Detect which cell encompasses the target text, then output its [X, Y] center coordinate. 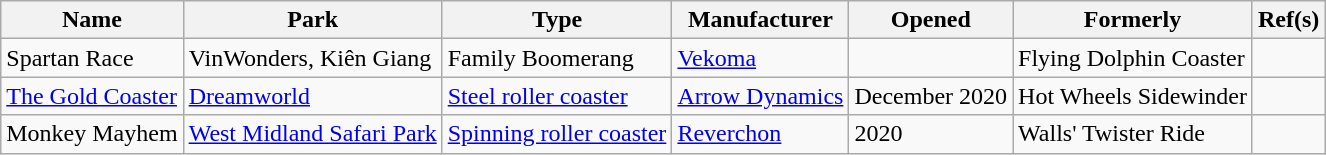
Type [557, 20]
Park [312, 20]
Spartan Race [92, 58]
Dreamworld [312, 96]
Flying Dolphin Coaster [1133, 58]
Name [92, 20]
December 2020 [931, 96]
Steel roller coaster [557, 96]
The Gold Coaster [92, 96]
Ref(s) [1288, 20]
Arrow Dynamics [760, 96]
Spinning roller coaster [557, 134]
2020 [931, 134]
Monkey Mayhem [92, 134]
Walls' Twister Ride [1133, 134]
Formerly [1133, 20]
Manufacturer [760, 20]
Hot Wheels Sidewinder [1133, 96]
Reverchon [760, 134]
Family Boomerang [557, 58]
Opened [931, 20]
West Midland Safari Park [312, 134]
Vekoma [760, 58]
VinWonders, Kiên Giang [312, 58]
